Determine the [x, y] coordinate at the center of the cell enclosing the given text.  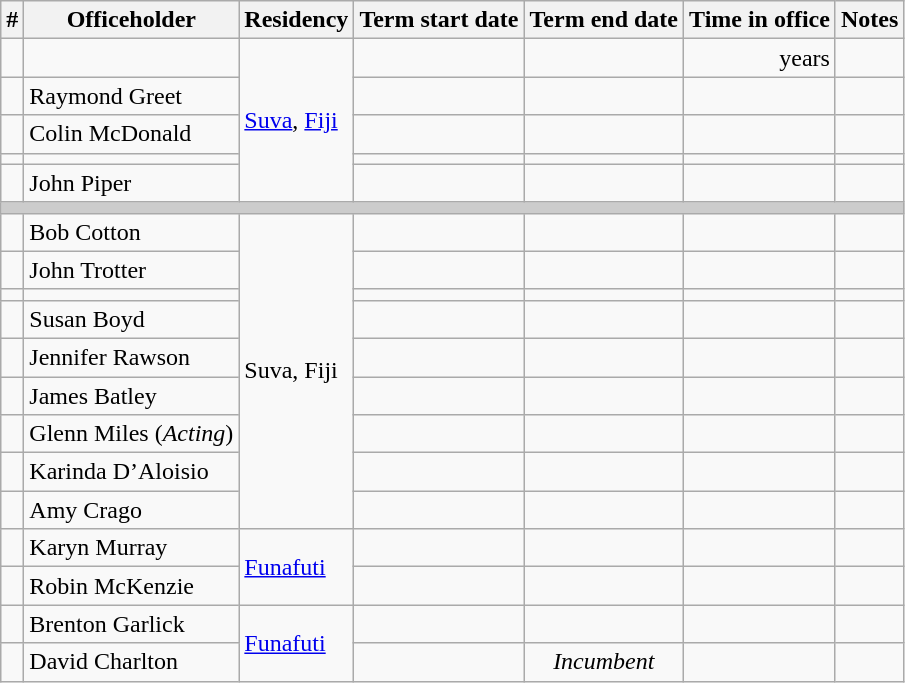
# [12, 20]
Karinda D’Aloisio [132, 472]
Raymond Greet [132, 96]
Term end date [604, 20]
Colin McDonald [132, 134]
Amy Crago [132, 510]
James Batley [132, 395]
years [760, 58]
David Charlton [132, 662]
Bob Cotton [132, 232]
Term start date [439, 20]
Robin McKenzie [132, 586]
John Piper [132, 183]
Officeholder [132, 20]
Karyn Murray [132, 548]
Brenton Garlick [132, 624]
Residency [296, 20]
Notes [869, 20]
Susan Boyd [132, 319]
Incumbent [604, 662]
Jennifer Rawson [132, 357]
Time in office [760, 20]
John Trotter [132, 270]
Glenn Miles (Acting) [132, 434]
